Pinpoint the cell where the given text exists, returning its (X, Y) midpoint coordinate. 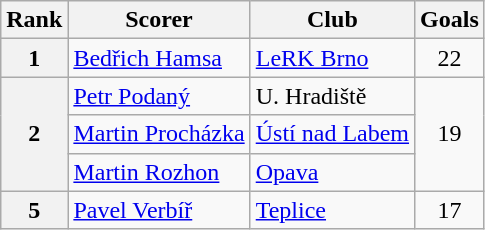
Martin Rozhon (159, 172)
Bedřich Hamsa (159, 58)
Pavel Verbíř (159, 210)
1 (34, 58)
22 (450, 58)
Rank (34, 20)
19 (450, 134)
LeRK Brno (332, 58)
Martin Procházka (159, 134)
Goals (450, 20)
5 (34, 210)
Ústí nad Labem (332, 134)
Petr Podaný (159, 96)
Opava (332, 172)
Scorer (159, 20)
2 (34, 134)
Teplice (332, 210)
U. Hradiště (332, 96)
Club (332, 20)
17 (450, 210)
